Return [x, y] of the center of cell containing provided text 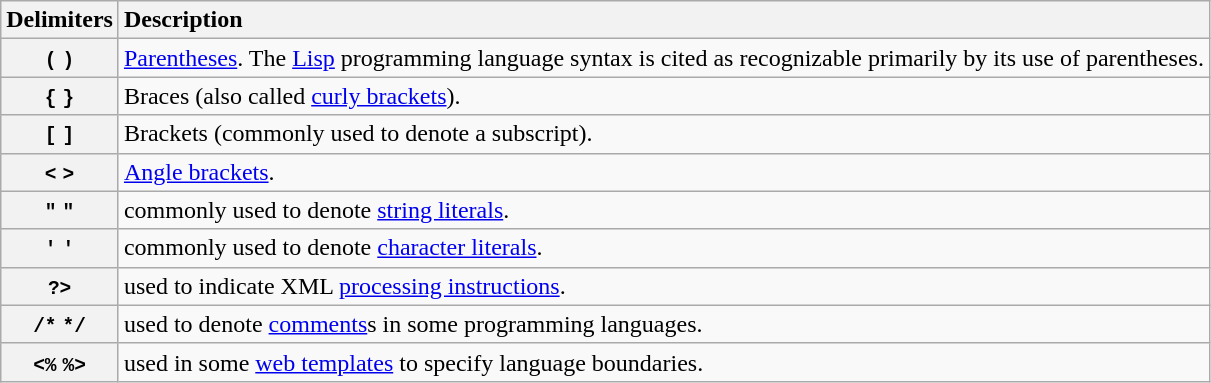
{ } [60, 96]
/* */ [60, 324]
commonly used to denote character literals. [664, 248]
used to denote commentss in some programming languages. [664, 324]
" " [60, 210]
Description [664, 20]
?> [60, 286]
Braces (also called curly brackets). [664, 96]
< > [60, 172]
' ' [60, 248]
used to indicate XML processing instructions. [664, 286]
<% %> [60, 362]
commonly used to denote string literals. [664, 210]
[ ] [60, 134]
Brackets (commonly used to denote a subscript). [664, 134]
Parentheses. The Lisp programming language syntax is cited as recognizable primarily by its use of parentheses. [664, 58]
Angle brackets. [664, 172]
used in some web templates to specify language boundaries. [664, 362]
Delimiters [60, 20]
( ) [60, 58]
